Determine the (X, Y) coordinate at the center of the cell enclosing the given text.  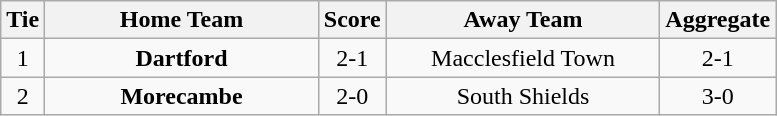
Home Team (182, 20)
Macclesfield Town (523, 58)
2 (23, 96)
South Shields (523, 96)
Score (352, 20)
Away Team (523, 20)
Aggregate (718, 20)
Tie (23, 20)
2-0 (352, 96)
1 (23, 58)
Dartford (182, 58)
Morecambe (182, 96)
3-0 (718, 96)
